Determine the (X, Y) coordinate at the center of the cell enclosing the given text.  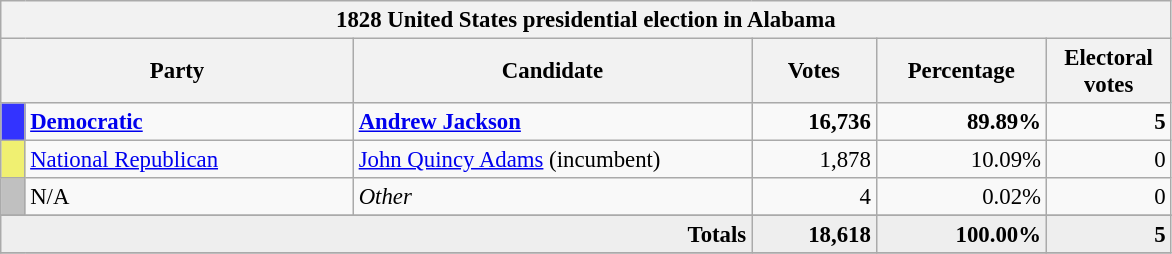
100.00% (961, 235)
Andrew Jackson (552, 122)
1,878 (814, 160)
0.02% (961, 197)
John Quincy Adams (incumbent) (552, 160)
4 (814, 197)
Totals (376, 235)
Percentage (961, 72)
89.89% (961, 122)
Democratic (189, 122)
Votes (814, 72)
10.09% (961, 160)
N/A (189, 197)
16,736 (814, 122)
National Republican (189, 160)
Other (552, 197)
Candidate (552, 72)
Party (178, 72)
18,618 (814, 235)
1828 United States presidential election in Alabama (586, 20)
Electoral votes (1108, 72)
